Identify which cell holds the provided text, then report its [X, Y] central coordinate. 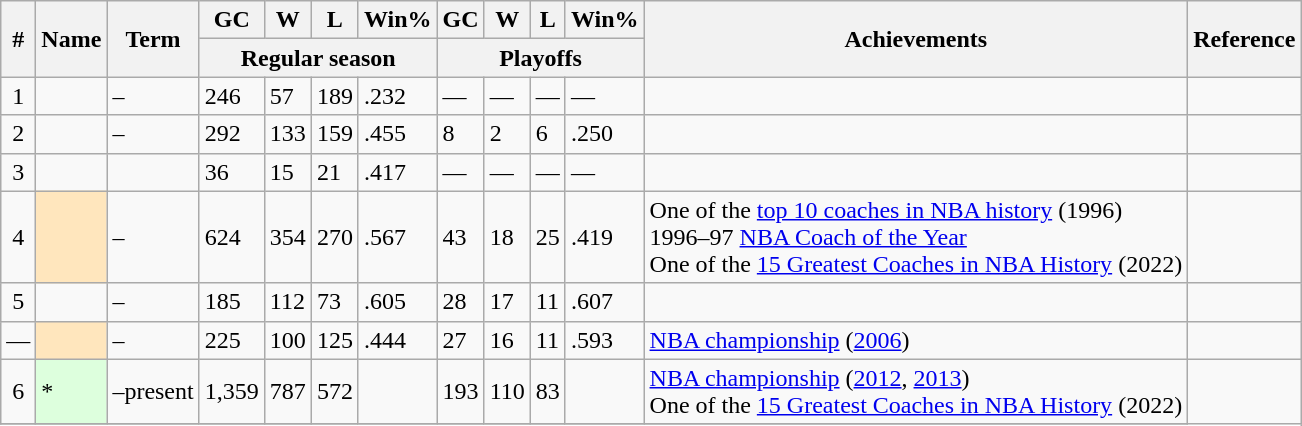
.250 [604, 134]
57 [288, 96]
–present [153, 392]
21 [334, 172]
16 [507, 340]
8 [460, 134]
4 [18, 237]
292 [232, 134]
133 [288, 134]
.567 [398, 237]
Name [72, 39]
110 [507, 392]
.419 [604, 237]
270 [334, 237]
.444 [398, 340]
.605 [398, 302]
One of the top 10 coaches in NBA history (1996)1996–97 NBA Coach of the YearOne of the 15 Greatest Coaches in NBA History (2022) [916, 237]
125 [334, 340]
572 [334, 392]
NBA championship (2006) [916, 340]
NBA championship (2012, 2013)One of the 15 Greatest Coaches in NBA History (2022) [916, 392]
43 [460, 237]
.417 [398, 172]
.232 [398, 96]
28 [460, 302]
18 [507, 237]
225 [232, 340]
83 [548, 392]
624 [232, 237]
193 [460, 392]
1 [18, 96]
100 [288, 340]
* [72, 392]
.593 [604, 340]
Playoffs [540, 58]
73 [334, 302]
17 [507, 302]
185 [232, 302]
Achievements [916, 39]
159 [334, 134]
3 [18, 172]
787 [288, 392]
189 [334, 96]
27 [460, 340]
25 [548, 237]
# [18, 39]
112 [288, 302]
Term [153, 39]
Regular season [318, 58]
.455 [398, 134]
15 [288, 172]
.607 [604, 302]
354 [288, 237]
Reference [1244, 39]
5 [18, 302]
1,359 [232, 392]
246 [232, 96]
36 [232, 172]
